From the cell containing the given text, extract its center point as [x, y] coordinate. 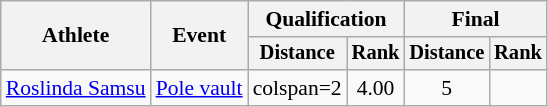
Event [200, 36]
4.00 [376, 88]
Roslinda Samsu [76, 88]
Pole vault [200, 88]
colspan=2 [298, 88]
Qualification [326, 19]
Final [475, 19]
Athlete [76, 36]
5 [446, 88]
